Output the (x, y) coordinate of the center of the cell containing the given text.  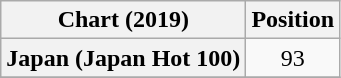
Japan (Japan Hot 100) (124, 58)
93 (293, 58)
Chart (2019) (124, 20)
Position (293, 20)
